Extract the [x, y] coordinate from the center of the cell holding the provided text.  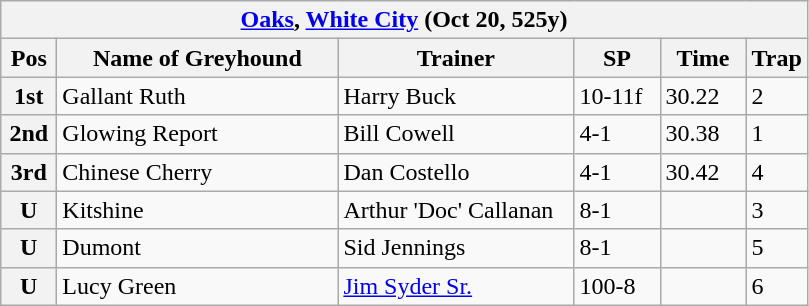
1st [29, 96]
Dumont [198, 248]
Trap [776, 58]
Trainer [456, 58]
Sid Jennings [456, 248]
Chinese Cherry [198, 172]
Glowing Report [198, 134]
6 [776, 286]
Jim Syder Sr. [456, 286]
Dan Costello [456, 172]
Arthur 'Doc' Callanan [456, 210]
Bill Cowell [456, 134]
4 [776, 172]
1 [776, 134]
3 [776, 210]
Name of Greyhound [198, 58]
Kitshine [198, 210]
30.22 [703, 96]
2 [776, 96]
Lucy Green [198, 286]
30.42 [703, 172]
5 [776, 248]
Gallant Ruth [198, 96]
Oaks, White City (Oct 20, 525y) [404, 20]
SP [617, 58]
Harry Buck [456, 96]
10-11f [617, 96]
30.38 [703, 134]
3rd [29, 172]
Pos [29, 58]
2nd [29, 134]
Time [703, 58]
100-8 [617, 286]
